From the cell containing the given text, extract its center point as (X, Y) coordinate. 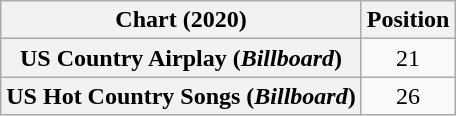
Position (408, 20)
US Hot Country Songs (Billboard) (181, 96)
26 (408, 96)
21 (408, 58)
Chart (2020) (181, 20)
US Country Airplay (Billboard) (181, 58)
